Output the (x, y) coordinate of the center of the cell containing the given text.  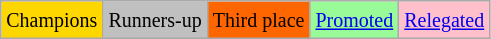
Relegated (444, 20)
Third place (258, 20)
Champions (52, 20)
Promoted (354, 20)
Runners-up (155, 20)
